Identify which cell holds the provided text, then report its (X, Y) central coordinate. 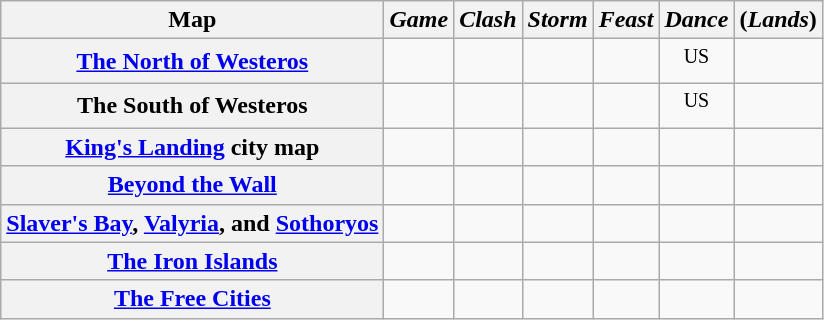
Beyond the Wall (192, 185)
The South of Westeros (192, 106)
Clash (488, 20)
Slaver's Bay, Valyria, and Sothoryos (192, 223)
Feast (626, 20)
The Iron Islands (192, 261)
Storm (558, 20)
Game (419, 20)
The North of Westeros (192, 62)
Dance (696, 20)
The Free Cities (192, 299)
(Lands) (778, 20)
Map (192, 20)
King's Landing city map (192, 147)
